Detect which cell encompasses the target text, then output its (X, Y) center coordinate. 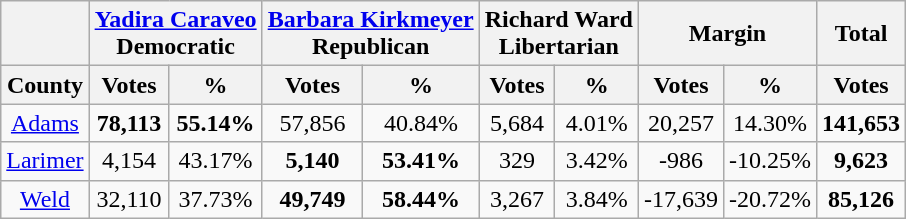
58.44% (421, 199)
Barbara KirkmeyerRepublican (370, 34)
57,856 (312, 123)
-20.72% (770, 199)
141,653 (862, 123)
329 (517, 161)
Weld (45, 199)
County (45, 85)
5,684 (517, 123)
4.01% (597, 123)
85,126 (862, 199)
55.14% (216, 123)
5,140 (312, 161)
4,154 (129, 161)
Larimer (45, 161)
37.73% (216, 199)
3,267 (517, 199)
9,623 (862, 161)
53.41% (421, 161)
Margin (727, 34)
3.42% (597, 161)
Richard WardLibertarian (558, 34)
-10.25% (770, 161)
Yadira CaraveoDemocratic (176, 34)
3.84% (597, 199)
40.84% (421, 123)
20,257 (680, 123)
49,749 (312, 199)
-986 (680, 161)
78,113 (129, 123)
43.17% (216, 161)
14.30% (770, 123)
Total (862, 34)
32,110 (129, 199)
Adams (45, 123)
-17,639 (680, 199)
